From the cell containing the given text, extract its center point as (x, y) coordinate. 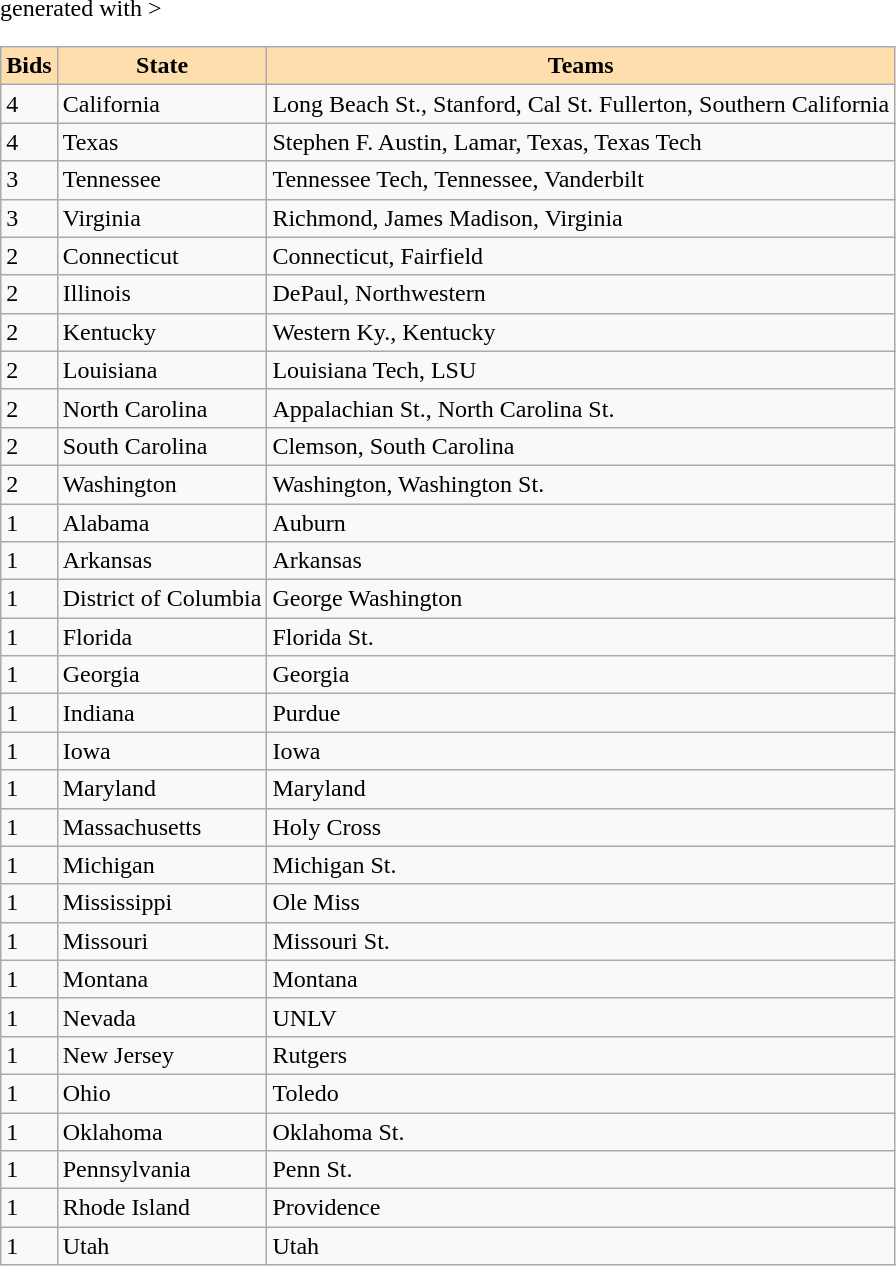
Long Beach St., Stanford, Cal St. Fullerton, Southern California (581, 104)
Oklahoma (162, 1131)
Washington (162, 484)
Florida (162, 637)
DePaul, Northwestern (581, 294)
Missouri St. (581, 941)
Teams (581, 66)
Bids (29, 66)
South Carolina (162, 446)
Kentucky (162, 332)
Michigan St. (581, 865)
Tennessee Tech, Tennessee, Vanderbilt (581, 180)
New Jersey (162, 1055)
Penn St. (581, 1170)
UNLV (581, 1017)
Florida St. (581, 637)
Texas (162, 142)
Michigan (162, 865)
Illinois (162, 294)
Washington, Washington St. (581, 484)
Appalachian St., North Carolina St. (581, 408)
Holy Cross (581, 827)
Clemson, South Carolina (581, 446)
Louisiana Tech, LSU (581, 370)
Mississippi (162, 903)
Auburn (581, 523)
Providence (581, 1208)
Louisiana (162, 370)
Connecticut, Fairfield (581, 256)
Oklahoma St. (581, 1131)
Indiana (162, 713)
Nevada (162, 1017)
Stephen F. Austin, Lamar, Texas, Texas Tech (581, 142)
Pennsylvania (162, 1170)
Rutgers (581, 1055)
Ohio (162, 1093)
State (162, 66)
Richmond, James Madison, Virginia (581, 218)
Tennessee (162, 180)
Connecticut (162, 256)
Massachusetts (162, 827)
Purdue (581, 713)
District of Columbia (162, 599)
Toledo (581, 1093)
Missouri (162, 941)
Rhode Island (162, 1208)
Ole Miss (581, 903)
Virginia (162, 218)
California (162, 104)
George Washington (581, 599)
North Carolina (162, 408)
Alabama (162, 523)
Western Ky., Kentucky (581, 332)
